Scan for the cell matching the given text and deliver its [x, y] coordinate at center. 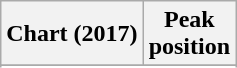
Peak position [189, 34]
Chart (2017) [72, 34]
